Return [x, y] of the center of cell containing provided text 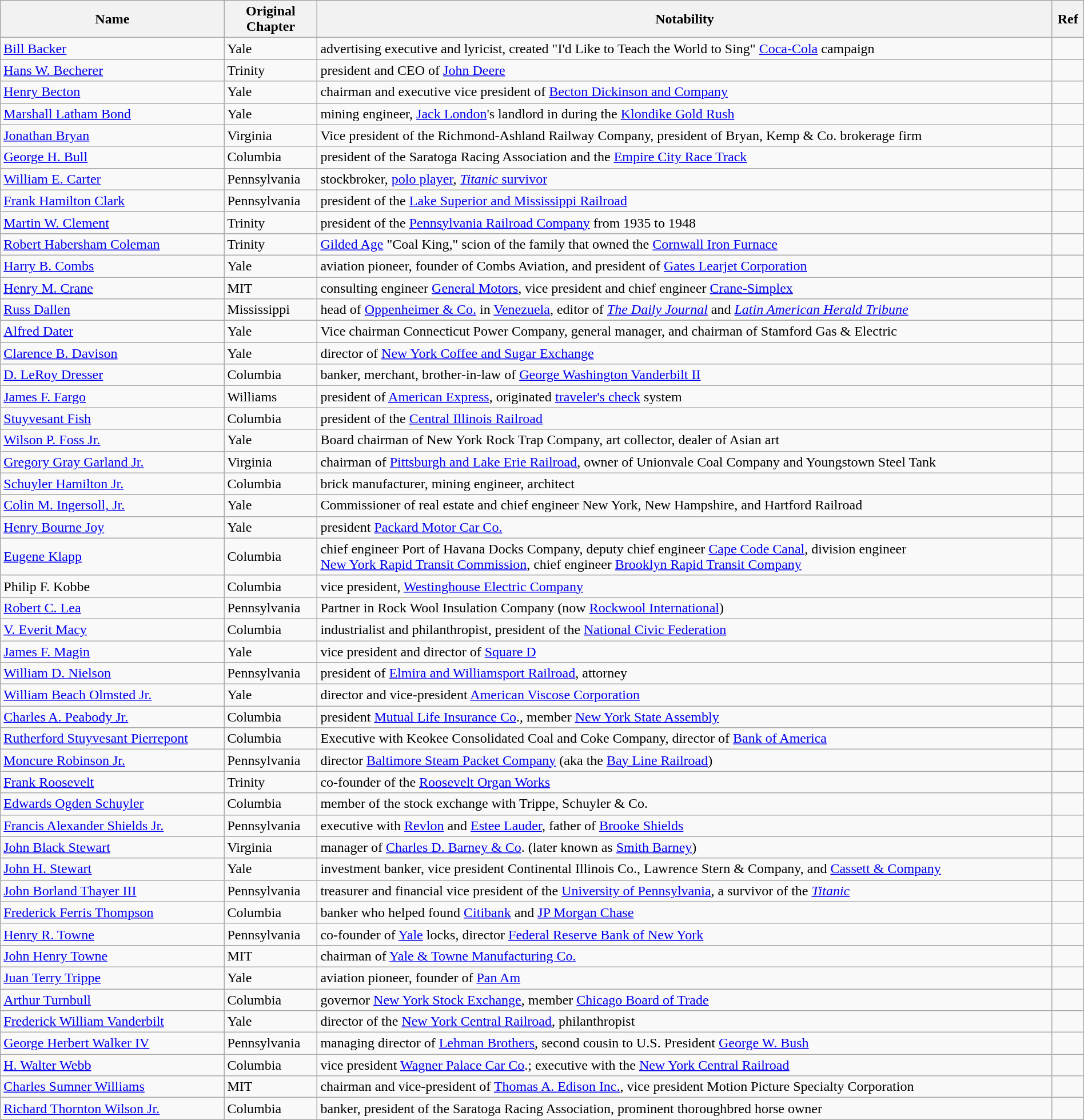
president of the Pennsylvania Railroad Company from 1935 to 1948 [685, 222]
Frank Hamilton Clark [112, 201]
Robert Habersham Coleman [112, 244]
Gilded Age "Coal King," scion of the family that owned the Cornwall Iron Furnace [685, 244]
Schuyler Hamilton Jr. [112, 484]
George Herbert Walker IV [112, 1043]
Mississippi [271, 310]
chairman of Yale & Towne Manufacturing Co. [685, 956]
mining engineer, Jack London's landlord in during the Klondike Gold Rush [685, 114]
Williams [271, 397]
vice president, Westinghouse Electric Company [685, 586]
head of Oppenheimer & Co. in Venezuela, editor of The Daily Journal and Latin American Herald Tribune [685, 310]
co-founder of the Roosevelt Organ Works [685, 782]
vice president Wagner Palace Car Co.; executive with the New York Central Railroad [685, 1065]
Marshall Latham Bond [112, 114]
executive with Revlon and Estee Lauder, father of Brooke Shields [685, 826]
chairman and executive vice president of Becton Dickinson and Company [685, 92]
president Mutual Life Insurance Co., member New York State Assembly [685, 717]
director and vice-president American Viscose Corporation [685, 695]
aviation pioneer, founder of Pan Am [685, 978]
Hans W. Becherer [112, 70]
director of the New York Central Railroad, philanthropist [685, 1022]
Clarence B. Davison [112, 353]
Vice president of the Richmond-Ashland Railway Company, president of Bryan, Kemp & Co. brokerage firm [685, 135]
Eugene Klapp [112, 557]
Henry M. Crane [112, 288]
Frederick Ferris Thompson [112, 912]
Charles Sumner Williams [112, 1087]
governor New York Stock Exchange, member Chicago Board of Trade [685, 1000]
president and CEO of John Deere [685, 70]
George H. Bull [112, 157]
Arthur Turnbull [112, 1000]
Executive with Keokee Consolidated Coal and Coke Company, director of Bank of America [685, 739]
president of American Express, originated traveler's check system [685, 397]
Moncure Robinson Jr. [112, 760]
John Black Stewart [112, 847]
managing director of Lehman Brothers, second cousin to U.S. President George W. Bush [685, 1043]
John Borland Thayer III [112, 891]
investment banker, vice president Continental Illinois Co., Lawrence Stern & Company, and Cassett & Company [685, 869]
D. LeRoy Dresser [112, 375]
vice president and director of Square D [685, 651]
Stuyvesant Fish [112, 418]
president Packard Motor Car Co. [685, 527]
president of the Central Illinois Railroad [685, 418]
OriginalChapter [271, 19]
consulting engineer General Motors, vice president and chief engineer Crane-Simplex [685, 288]
Henry R. Towne [112, 934]
president of the Lake Superior and Mississippi Railroad [685, 201]
Francis Alexander Shields Jr. [112, 826]
James F. Magin [112, 651]
Robert C. Lea [112, 608]
director of New York Coffee and Sugar Exchange [685, 353]
Russ Dallen [112, 310]
Gregory Gray Garland Jr. [112, 462]
Name [112, 19]
Vice chairman Connecticut Power Company, general manager, and chairman of Stamford Gas & Electric [685, 332]
treasurer and financial vice president of the University of Pennsylvania, a survivor of the Titanic [685, 891]
Notability [685, 19]
William E. Carter [112, 179]
chairman of Pittsburgh and Lake Erie Railroad, owner of Unionvale Coal Company and Youngstown Steel Tank [685, 462]
Edwards Ogden Schuyler [112, 804]
manager of Charles D. Barney & Co. (later known as Smith Barney) [685, 847]
Alfred Dater [112, 332]
Ref [1068, 19]
Juan Terry Trippe [112, 978]
H. Walter Webb [112, 1065]
William D. Nielson [112, 673]
brick manufacturer, mining engineer, architect [685, 484]
Richard Thornton Wilson Jr. [112, 1109]
Bill Backer [112, 49]
president of the Saratoga Racing Association and the Empire City Race Track [685, 157]
James F. Fargo [112, 397]
Frank Roosevelt [112, 782]
banker, merchant, brother-in-law of George Washington Vanderbilt II [685, 375]
V. Everit Macy [112, 629]
co-founder of Yale locks, director Federal Reserve Bank of New York [685, 934]
Henry Becton [112, 92]
banker who helped found Citibank and JP Morgan Chase [685, 912]
Colin M. Ingersoll, Jr. [112, 505]
president of Elmira and Williamsport Railroad, attorney [685, 673]
Partner in Rock Wool Insulation Company (now Rockwool International) [685, 608]
Rutherford Stuyvesant Pierrepont [112, 739]
Wilson P. Foss Jr. [112, 440]
Jonathan Bryan [112, 135]
Martin W. Clement [112, 222]
Board chairman of New York Rock Trap Company, art collector, dealer of Asian art [685, 440]
William Beach Olmsted Jr. [112, 695]
director Baltimore Steam Packet Company (aka the Bay Line Railroad) [685, 760]
stockbroker, polo player, Titanic survivor [685, 179]
advertising executive and lyricist, created "I'd Like to Teach the World to Sing" Coca-Cola campaign [685, 49]
industrialist and philanthropist, president of the National Civic Federation [685, 629]
Frederick William Vanderbilt [112, 1022]
banker, president of the Saratoga Racing Association, prominent thoroughbred horse owner [685, 1109]
Commissioner of real estate and chief engineer New York, New Hampshire, and Hartford Railroad [685, 505]
John Henry Towne [112, 956]
John H. Stewart [112, 869]
Charles A. Peabody Jr. [112, 717]
member of the stock exchange with Trippe, Schuyler & Co. [685, 804]
aviation pioneer, founder of Combs Aviation, and president of Gates Learjet Corporation [685, 266]
chairman and vice-president of Thomas A. Edison Inc., vice president Motion Picture Specialty Corporation [685, 1087]
Philip F. Kobbe [112, 586]
Harry B. Combs [112, 266]
Henry Bourne Joy [112, 527]
